Locate the cell with the specified text and output its [X, Y] center coordinate. 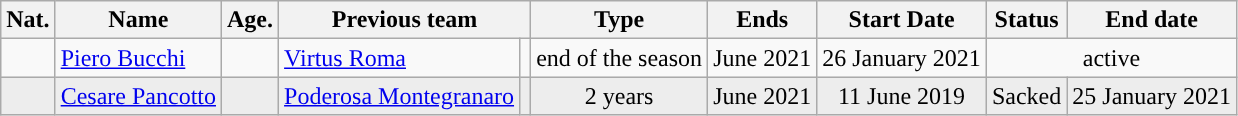
Name [138, 20]
Nat. [28, 20]
2 years [620, 96]
11 June 2019 [902, 96]
end of the season [620, 58]
Poderosa Montegranaro [400, 96]
active [1111, 58]
Start Date [902, 20]
25 January 2021 [1152, 96]
26 January 2021 [902, 58]
Ends [762, 20]
Previous team [405, 20]
Type [620, 20]
Virtus Roma [400, 58]
Age. [250, 20]
Status [1026, 20]
Piero Bucchi [138, 58]
End date [1152, 20]
Cesare Pancotto [138, 96]
Sacked [1026, 96]
